Detect which cell encompasses the target text, then output its (x, y) center coordinate. 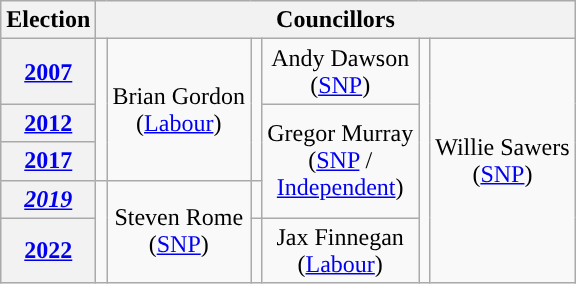
Steven Rome(SNP) (179, 232)
Gregor Murray(SNP /Independent) (340, 161)
Councillors (336, 20)
2019 (48, 199)
Willie Sawers(SNP) (502, 161)
Brian Gordon(Labour) (179, 110)
2022 (48, 250)
Election (48, 20)
Jax Finnegan(Labour) (340, 250)
Andy Dawson(SNP) (340, 72)
2017 (48, 161)
2012 (48, 123)
2007 (48, 72)
